Pinpoint the cell where the given text exists, returning its [x, y] midpoint coordinate. 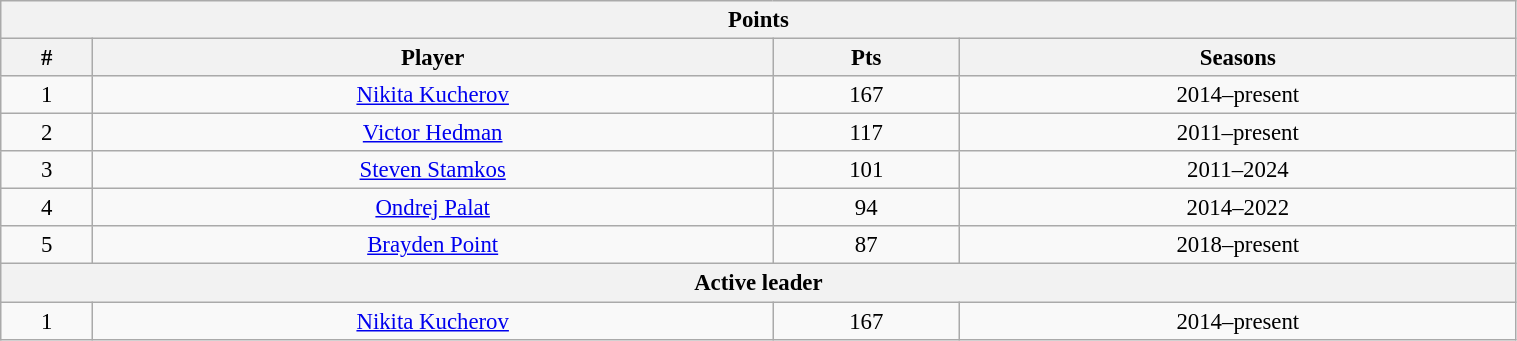
117 [866, 133]
4 [47, 208]
101 [866, 170]
# [47, 58]
Seasons [1238, 58]
2018–present [1238, 245]
3 [47, 170]
Ondrej Palat [432, 208]
Pts [866, 58]
Player [432, 58]
5 [47, 245]
Active leader [758, 283]
Brayden Point [432, 245]
2011–2024 [1238, 170]
Steven Stamkos [432, 170]
87 [866, 245]
94 [866, 208]
2 [47, 133]
Points [758, 20]
Victor Hedman [432, 133]
2014–2022 [1238, 208]
2011–present [1238, 133]
